Output the [X, Y] coordinate of the center of the cell containing the given text.  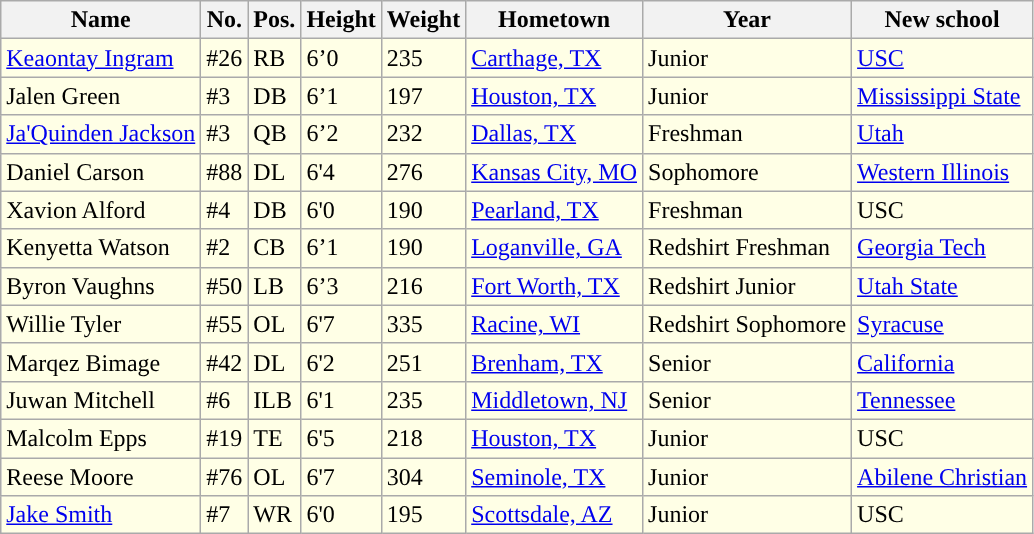
TE [274, 438]
Brenham, TX [554, 362]
Redshirt Junior [748, 286]
Pos. [274, 20]
Seminole, TX [554, 477]
Fort Worth, TX [554, 286]
ILB [274, 400]
Keaontay Ingram [101, 58]
6’0 [341, 58]
Middletown, NJ [554, 400]
Jake Smith [101, 515]
276 [423, 172]
Malcolm Epps [101, 438]
197 [423, 96]
CB [274, 248]
Scottsdale, AZ [554, 515]
Western Illinois [942, 172]
Year [748, 20]
Georgia Tech [942, 248]
#2 [224, 248]
Reese Moore [101, 477]
Name [101, 20]
LB [274, 286]
RB [274, 58]
New school [942, 20]
6'5 [341, 438]
Carthage, TX [554, 58]
Pearland, TX [554, 210]
195 [423, 515]
#4 [224, 210]
251 [423, 362]
6’3 [341, 286]
Redshirt Freshman [748, 248]
304 [423, 477]
Utah [942, 134]
Utah State [942, 286]
#88 [224, 172]
218 [423, 438]
Daniel Carson [101, 172]
WR [274, 515]
Jalen Green [101, 96]
Syracuse [942, 324]
Kansas City, MO [554, 172]
Racine, WI [554, 324]
Abilene Christian [942, 477]
#55 [224, 324]
Marqez Bimage [101, 362]
Kenyetta Watson [101, 248]
Redshirt Sophomore [748, 324]
Hometown [554, 20]
No. [224, 20]
6'4 [341, 172]
Sophomore [748, 172]
232 [423, 134]
#26 [224, 58]
#50 [224, 286]
335 [423, 324]
#42 [224, 362]
Loganville, GA [554, 248]
QB [274, 134]
Mississippi State [942, 96]
Willie Tyler [101, 324]
#19 [224, 438]
#6 [224, 400]
6'1 [341, 400]
Xavion Alford [101, 210]
Weight [423, 20]
California [942, 362]
Height [341, 20]
Juwan Mitchell [101, 400]
Byron Vaughns [101, 286]
#76 [224, 477]
Ja'Quinden Jackson [101, 134]
Dallas, TX [554, 134]
Tennessee [942, 400]
216 [423, 286]
6’2 [341, 134]
#7 [224, 515]
6'2 [341, 362]
